Return [X, Y] of the center of cell containing provided text 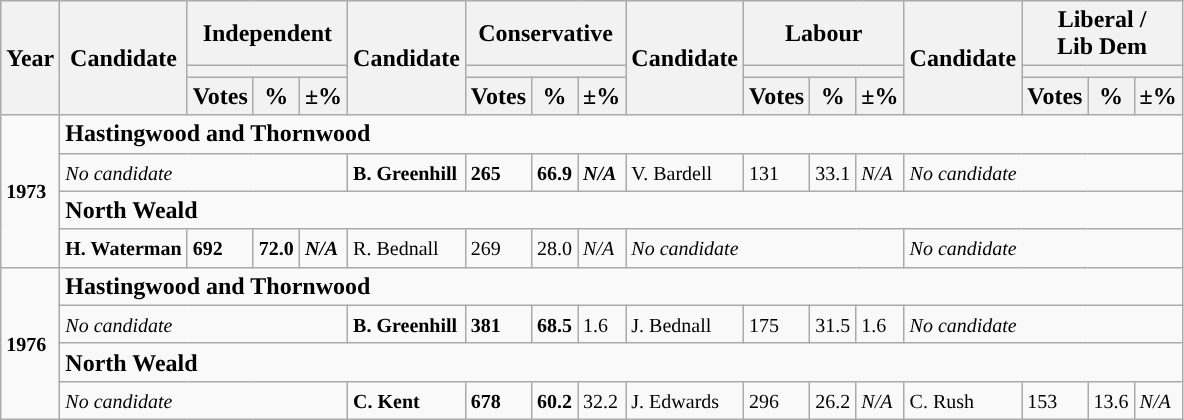
678 [498, 400]
72.0 [276, 248]
Liberal /Lib Dem [1102, 34]
296 [777, 400]
28.0 [555, 248]
33.1 [833, 172]
131 [777, 172]
R. Bednall [407, 248]
Labour [824, 34]
26.2 [833, 400]
Conservative [545, 34]
692 [220, 248]
Independent [267, 34]
153 [1055, 400]
13.6 [1111, 400]
60.2 [555, 400]
J. Edwards [685, 400]
Year [30, 58]
V. Bardell [685, 172]
C. Kent [407, 400]
1976 [30, 343]
C. Rush [963, 400]
J. Bednall [685, 324]
381 [498, 324]
31.5 [833, 324]
32.2 [602, 400]
1973 [30, 191]
66.9 [555, 172]
H. Waterman [124, 248]
68.5 [555, 324]
175 [777, 324]
269 [498, 248]
265 [498, 172]
